Locate the cell with the specified text and output its (x, y) center coordinate. 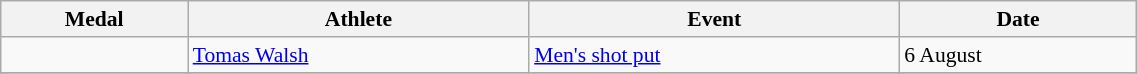
6 August (1018, 55)
Athlete (358, 19)
Men's shot put (714, 55)
Date (1018, 19)
Event (714, 19)
Medal (94, 19)
Tomas Walsh (358, 55)
